Capture the cell that displays the provided text and extract its (X, Y) central coordinate. 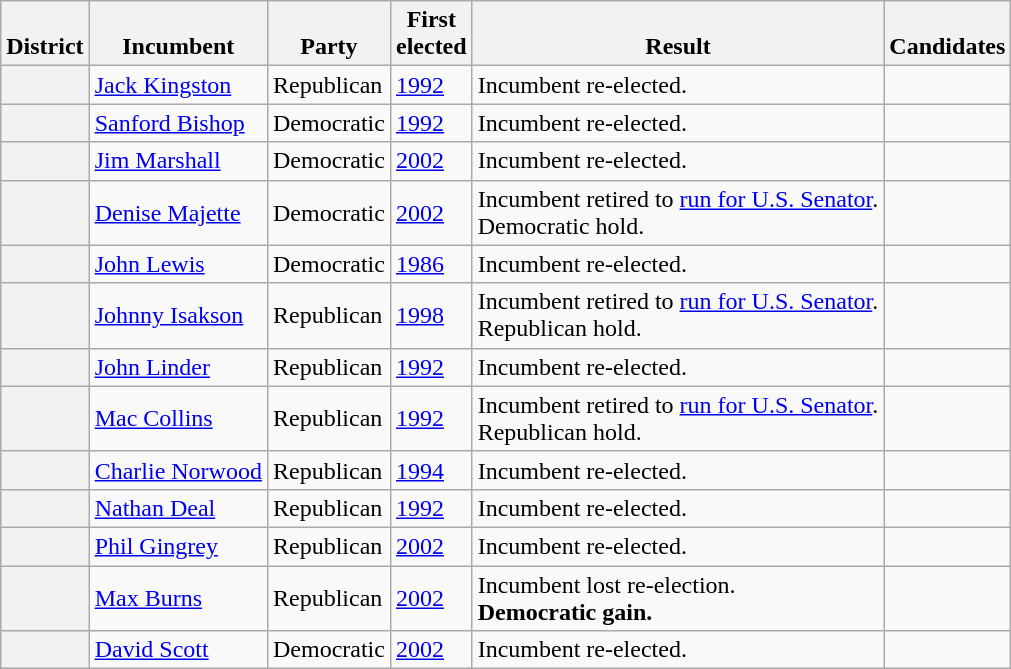
Nathan Deal (178, 508)
John Linder (178, 367)
John Lewis (178, 264)
1998 (431, 316)
Jack Kingston (178, 85)
Jim Marshall (178, 161)
Incumbent lost re-election.Democratic gain. (678, 598)
Denise Majette (178, 212)
Firstelected (431, 34)
1986 (431, 264)
Charlie Norwood (178, 470)
Party (328, 34)
District (45, 34)
Incumbent (178, 34)
Incumbent retired to run for U.S. Senator. Democratic hold. (678, 212)
Max Burns (178, 598)
Mac Collins (178, 418)
Johnny Isakson (178, 316)
Phil Gingrey (178, 546)
Candidates (948, 34)
David Scott (178, 650)
1994 (431, 470)
Sanford Bishop (178, 123)
Result (678, 34)
